Extract the [x, y] coordinate from the center of the cell holding the provided text.  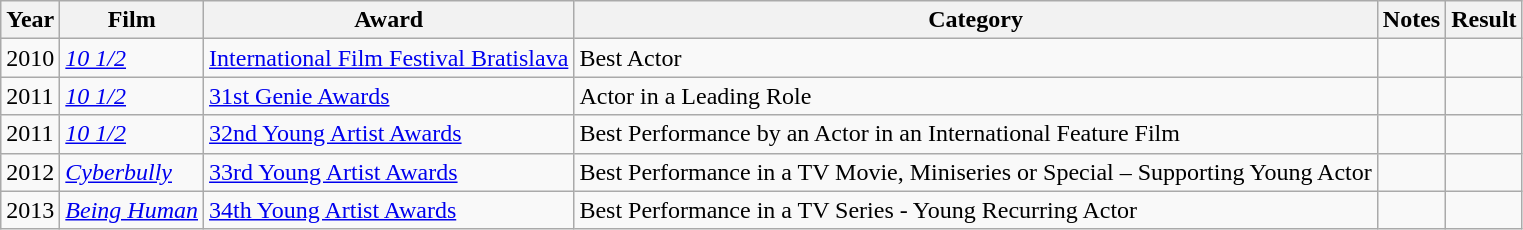
Award [389, 20]
2012 [30, 172]
Cyberbully [132, 172]
Film [132, 20]
Best Performance in a TV Series - Young Recurring Actor [976, 210]
2013 [30, 210]
Notes [1411, 20]
Category [976, 20]
Actor in a Leading Role [976, 96]
34th Young Artist Awards [389, 210]
32nd Young Artist Awards [389, 134]
33rd Young Artist Awards [389, 172]
Result [1484, 20]
Year [30, 20]
Best Performance by an Actor in an International Feature Film [976, 134]
2010 [30, 58]
Best Performance in a TV Movie, Miniseries or Special – Supporting Young Actor [976, 172]
31st Genie Awards [389, 96]
Being Human [132, 210]
International Film Festival Bratislava [389, 58]
Best Actor [976, 58]
